From the cell containing the given text, extract its center point as [x, y] coordinate. 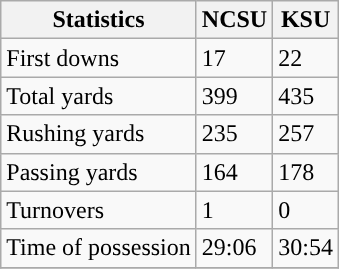
Statistics [99, 20]
Turnovers [99, 210]
399 [234, 96]
0 [306, 210]
1 [234, 210]
NCSU [234, 20]
Time of possession [99, 248]
Total yards [99, 96]
257 [306, 134]
235 [234, 134]
29:06 [234, 248]
17 [234, 58]
Passing yards [99, 172]
435 [306, 96]
178 [306, 172]
Rushing yards [99, 134]
22 [306, 58]
30:54 [306, 248]
First downs [99, 58]
164 [234, 172]
KSU [306, 20]
